Scan for the cell matching the given text and deliver its (x, y) coordinate at center. 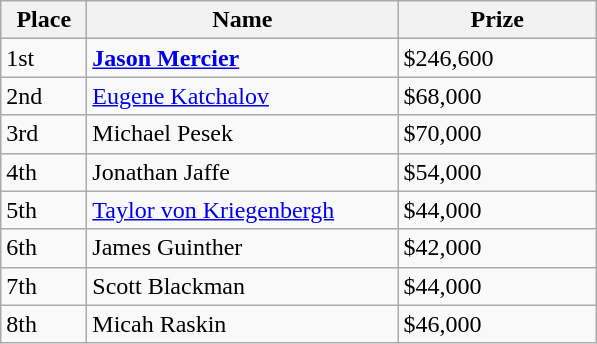
Scott Blackman (242, 286)
2nd (44, 96)
6th (44, 248)
8th (44, 324)
James Guinther (242, 248)
$46,000 (498, 324)
$246,600 (498, 58)
5th (44, 210)
4th (44, 172)
Place (44, 20)
Prize (498, 20)
3rd (44, 134)
$68,000 (498, 96)
Eugene Katchalov (242, 96)
7th (44, 286)
$70,000 (498, 134)
Name (242, 20)
Taylor von Kriegenbergh (242, 210)
Michael Pesek (242, 134)
Jason Mercier (242, 58)
Micah Raskin (242, 324)
$54,000 (498, 172)
$42,000 (498, 248)
Jonathan Jaffe (242, 172)
1st (44, 58)
